For the text-containing cell, return its midpoint in [X, Y] coordinate format. 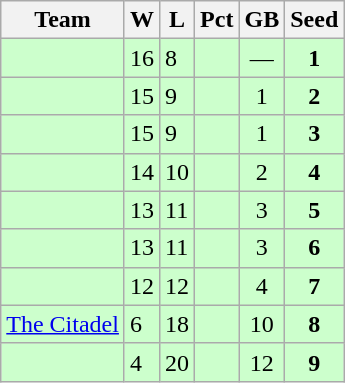
GB [262, 20]
20 [178, 362]
— [262, 58]
Pct [217, 20]
The Citadel [63, 324]
Team [63, 20]
18 [178, 324]
L [178, 20]
Seed [314, 20]
W [142, 20]
5 [314, 210]
14 [142, 172]
7 [314, 286]
16 [142, 58]
